Return (X, Y) of the center of cell containing provided text 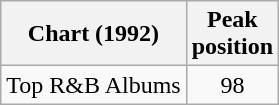
Chart (1992) (94, 34)
Top R&B Albums (94, 85)
98 (232, 85)
Peakposition (232, 34)
